From the cell containing the given text, extract its center point as [X, Y] coordinate. 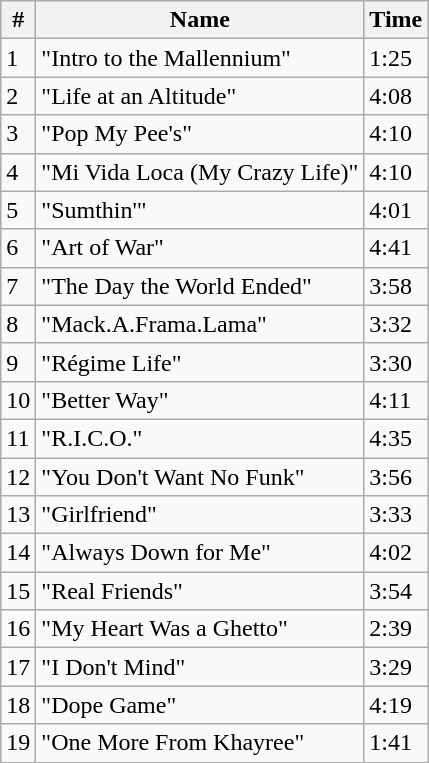
10 [18, 400]
4 [18, 172]
6 [18, 248]
"The Day the World Ended" [200, 286]
4:08 [396, 96]
1:25 [396, 58]
9 [18, 362]
2 [18, 96]
3:29 [396, 667]
4:41 [396, 248]
"My Heart Was a Ghetto" [200, 629]
3:30 [396, 362]
"One More From Khayree" [200, 743]
19 [18, 743]
1 [18, 58]
"Girlfriend" [200, 515]
Time [396, 20]
3:54 [396, 591]
3:32 [396, 324]
"Régime Life" [200, 362]
"Life at an Altitude" [200, 96]
"Pop My Pee's" [200, 134]
2:39 [396, 629]
Name [200, 20]
"Dope Game" [200, 705]
"Better Way" [200, 400]
1:41 [396, 743]
"Art of War" [200, 248]
"R.I.C.O." [200, 438]
"Real Friends" [200, 591]
15 [18, 591]
14 [18, 553]
"Always Down for Me" [200, 553]
17 [18, 667]
3:56 [396, 477]
7 [18, 286]
16 [18, 629]
"Mack.A.Frama.Lama" [200, 324]
4:11 [396, 400]
# [18, 20]
8 [18, 324]
4:01 [396, 210]
4:02 [396, 553]
3 [18, 134]
"I Don't Mind" [200, 667]
"Intro to the Mallennium" [200, 58]
3:33 [396, 515]
5 [18, 210]
18 [18, 705]
13 [18, 515]
3:58 [396, 286]
12 [18, 477]
"You Don't Want No Funk" [200, 477]
4:19 [396, 705]
4:35 [396, 438]
11 [18, 438]
"Mi Vida Loca (My Crazy Life)" [200, 172]
"Sumthin'" [200, 210]
